For the text-containing cell, return its midpoint in [X, Y] coordinate format. 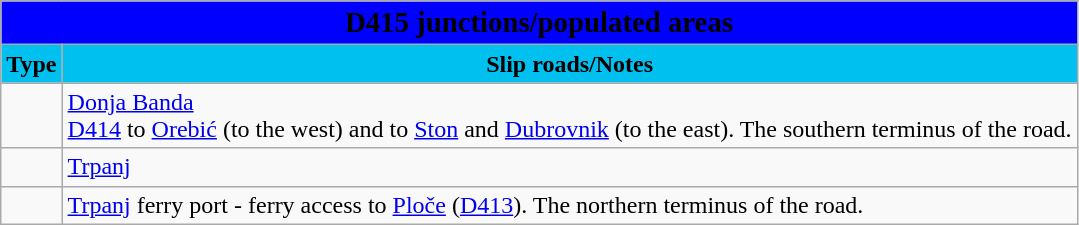
Slip roads/Notes [570, 64]
Trpanj [570, 167]
D415 junctions/populated areas [539, 23]
Donja Banda D414 to Orebić (to the west) and to Ston and Dubrovnik (to the east). The southern terminus of the road. [570, 116]
Type [32, 64]
Trpanj ferry port - ferry access to Ploče (D413). The northern terminus of the road. [570, 205]
